Identify which cell holds the provided text, then report its [x, y] central coordinate. 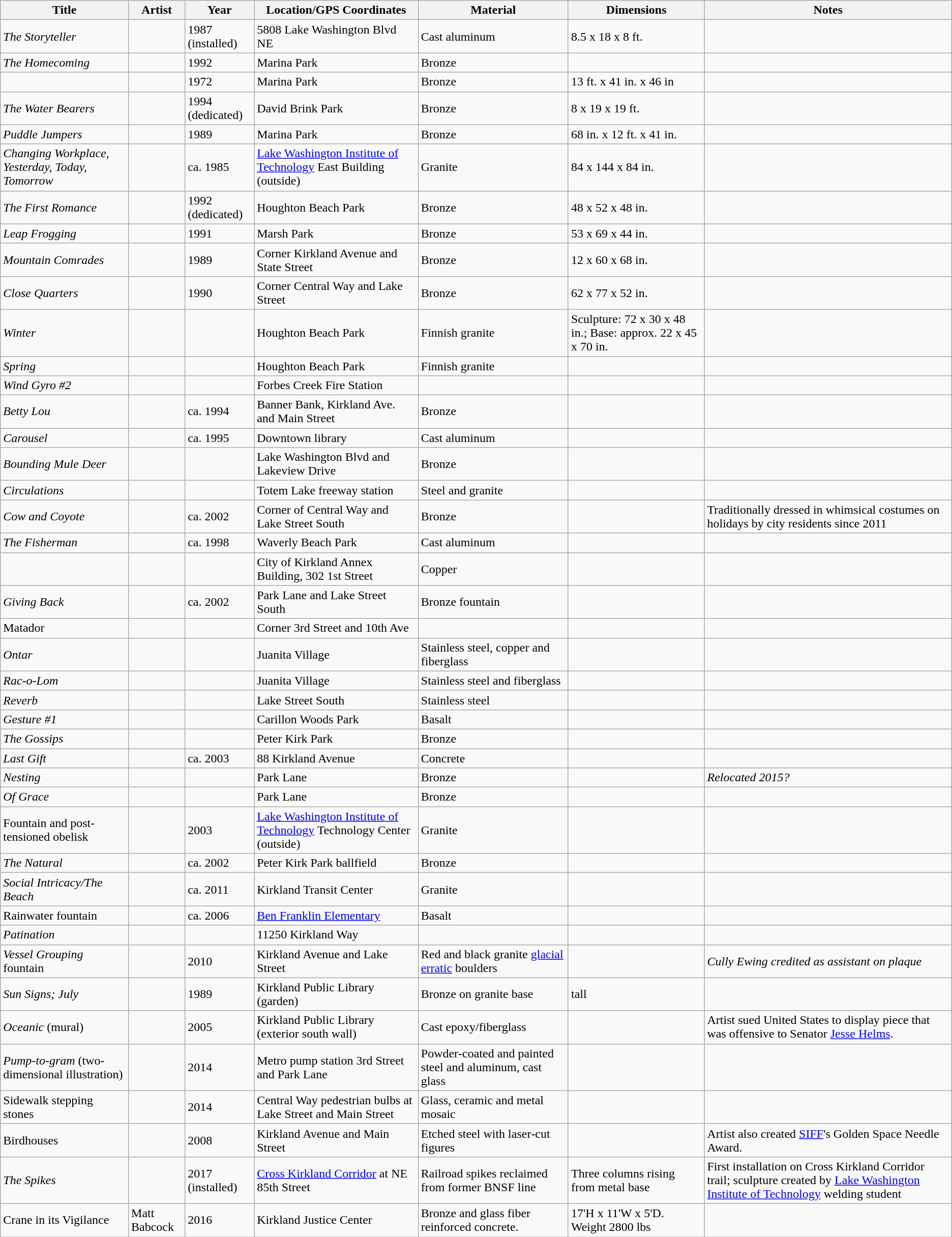
Artist [157, 10]
The First Romance [65, 208]
Kirkland Public Library (exterior south wall) [337, 1027]
Dimensions [636, 10]
Winter [65, 333]
Glass, ceramic and metal mosaic [493, 1107]
Crane in its Vigilance [65, 1220]
2008 [220, 1140]
2010 [220, 961]
Bronze on granite base [493, 994]
Metro pump station 3rd Street and Park Lane [337, 1067]
Corner of Central Way and Lake Street South [337, 517]
Sun Signs; July [65, 994]
Rainwater fountain [65, 916]
68 in. x 12 ft. x 41 in. [636, 134]
Corner 3rd Street and 10th Ave [337, 628]
Of Grace [65, 797]
1992 (dedicated) [220, 208]
Powder‐coated and painted steel and aluminum, cast glass [493, 1067]
Three columns rising from metal base [636, 1180]
The Spikes [65, 1180]
Material [493, 10]
Copper [493, 569]
Pump-to-gram (two-dimensional illustration) [65, 1067]
Kirkland Public Library (garden) [337, 994]
Kirkland Transit Center [337, 889]
Close Quarters [65, 293]
1994 (dedicated) [220, 108]
Giving Back [65, 602]
Relocated 2015? [828, 778]
ca. 1995 [220, 438]
The Gossips [65, 739]
Lake Washington Institute of Technology East Building (outside) [337, 167]
Changing Workplace, Yesterday, Today, Tomorrow [65, 167]
Etched steel with laser‐cut figures [493, 1140]
The Homecoming [65, 63]
Stainless steel, copper and fiberglass [493, 654]
Ontar [65, 654]
Reverb [65, 700]
Red and black granite glacial erratic boulders [493, 961]
tall [636, 994]
Last Gift [65, 758]
The Water Bearers [65, 108]
1972 [220, 82]
8 x 19 x 19 ft. [636, 108]
Cully Ewing credited as assistant on plaque [828, 961]
Year [220, 10]
2005 [220, 1027]
Cast epoxy/fiberglass [493, 1027]
84 x 144 x 84 in. [636, 167]
David Brink Park [337, 108]
Corner Kirkland Avenue and State Street [337, 259]
Steel and granite [493, 490]
Lake Washington Institute of Technology Technology Center (outside) [337, 830]
Lake Washington Blvd and Lakeview Drive [337, 464]
Artist also created SIFF's Golden Space Needle Award. [828, 1140]
17'H x 11'W x 5'D. Weight 2800 lbs [636, 1220]
Corner Central Way and Lake Street [337, 293]
Bronze fountain [493, 602]
11250 Kirkland Way [337, 935]
Sculpture: 72 x 30 x 48 in.; Base: approx. 22 x 45 x 70 in. [636, 333]
ca. 2011 [220, 889]
The Fisherman [65, 543]
8.5 x 18 x 8 ft. [636, 37]
Spring [65, 366]
Kirkland Justice Center [337, 1220]
The Storyteller [65, 37]
Concrete [493, 758]
Title [65, 10]
62 x 77 x 52 in. [636, 293]
13 ft. x 41 in. x 46 in [636, 82]
Wind Gyro #2 [65, 386]
1991 [220, 233]
City of Kirkland Annex Building, 302 1st Street [337, 569]
Location/GPS Coordinates [337, 10]
Rac-o-Lom [65, 681]
88 Kirkland Avenue [337, 758]
1987 (installed) [220, 37]
Gesture #1 [65, 719]
ca. 2003 [220, 758]
ca. 1998 [220, 543]
Matador [65, 628]
Totem Lake freeway station [337, 490]
Oceanic (mural) [65, 1027]
Circulations [65, 490]
ca. 2006 [220, 916]
Lake Street South [337, 700]
Central Way pedestrian bulbs at Lake Street and Main Street [337, 1107]
53 x 69 x 44 in. [636, 233]
Forbes Creek Fire Station [337, 386]
ca. 1985 [220, 167]
Park Lane and Lake Street South [337, 602]
Matt Babcock [157, 1220]
Peter Kirk Park [337, 739]
Betty Lou [65, 412]
Bronze and glass fiber reinforced concrete. [493, 1220]
Stainless steel and fiberglass [493, 681]
Sidewalk stepping stones [65, 1107]
Waverly Beach Park [337, 543]
Kirkland Avenue and Main Street [337, 1140]
2016 [220, 1220]
Bounding Mule Deer [65, 464]
Fountain and post-tensioned obelisk [65, 830]
2003 [220, 830]
Artist sued United States to display piece that was offensive to Senator Jesse Helms. [828, 1027]
Mountain Comrades [65, 259]
Stainless steel [493, 700]
ca. 1994 [220, 412]
Social Intricacy/The Beach [65, 889]
Puddle Jumpers [65, 134]
Cow and Coyote [65, 517]
First installation on Cross Kirkland Corridor trail; sculpture created by Lake Washington Institute of Technology welding student [828, 1180]
1990 [220, 293]
5808 Lake Washington Blvd NE [337, 37]
Cross Kirkland Corridor at NE 85th Street [337, 1180]
Vessel Grouping fountain [65, 961]
Carillon Woods Park [337, 719]
Peter Kirk Park ballfield [337, 863]
Birdhouses [65, 1140]
Marsh Park [337, 233]
The Natural [65, 863]
Ben Franklin Elementary [337, 916]
Notes [828, 10]
Patination [65, 935]
Nesting [65, 778]
Traditionally dressed in whimsical costumes on holidays by city residents since 2011 [828, 517]
1992 [220, 63]
Railroad spikes reclaimed from former BNSF line [493, 1180]
Leap Frogging [65, 233]
48 x 52 x 48 in. [636, 208]
Kirkland Avenue and Lake Street [337, 961]
12 x 60 x 68 in. [636, 259]
2017 (installed) [220, 1180]
Banner Bank, Kirkland Ave. and Main Street [337, 412]
Downtown library [337, 438]
Carousel [65, 438]
